Provide the (X, Y) coordinate of the cell's center where the given text is located.  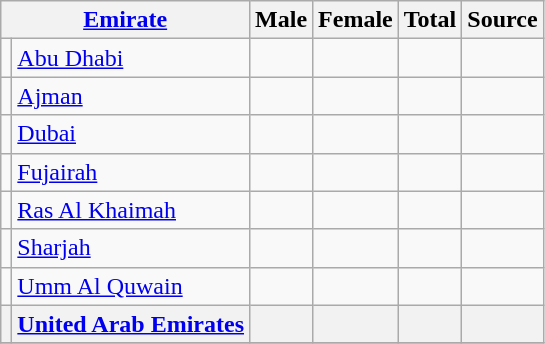
Female (356, 20)
Sharjah (131, 248)
Umm Al Quwain (131, 286)
Total (430, 20)
Ras Al Khaimah (131, 210)
United Arab Emirates (131, 324)
Dubai (131, 134)
Male (282, 20)
Fujairah (131, 172)
Source (502, 20)
Ajman (131, 96)
Abu Dhabi (131, 58)
Emirate (126, 20)
